Detect which cell encompasses the target text, then output its [X, Y] center coordinate. 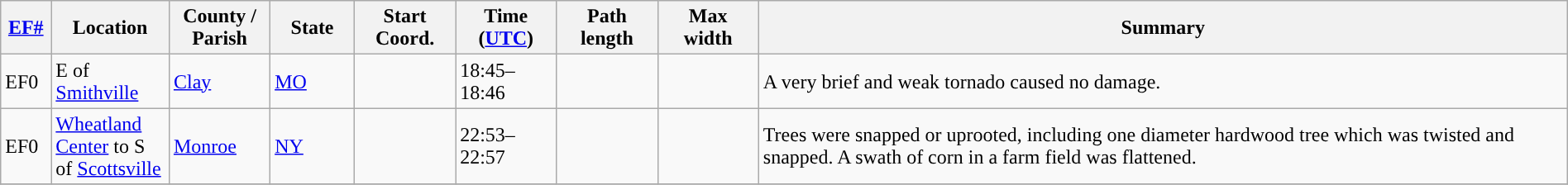
EF# [26, 28]
Start Coord. [404, 28]
18:45–18:46 [506, 81]
A very brief and weak tornado caused no damage. [1163, 81]
Time (UTC) [506, 28]
Summary [1163, 28]
Max width [708, 28]
Location [111, 28]
State [313, 28]
22:53–22:57 [506, 146]
Clay [219, 81]
Wheatland Center to S of Scottsville [111, 146]
E of Smithville [111, 81]
Monroe [219, 146]
County / Parish [219, 28]
NY [313, 146]
Trees were snapped or uprooted, including one diameter hardwood tree which was twisted and snapped. A swath of corn in a farm field was flattened. [1163, 146]
MO [313, 81]
Path length [607, 28]
